Return [x, y] of the center of cell containing provided text 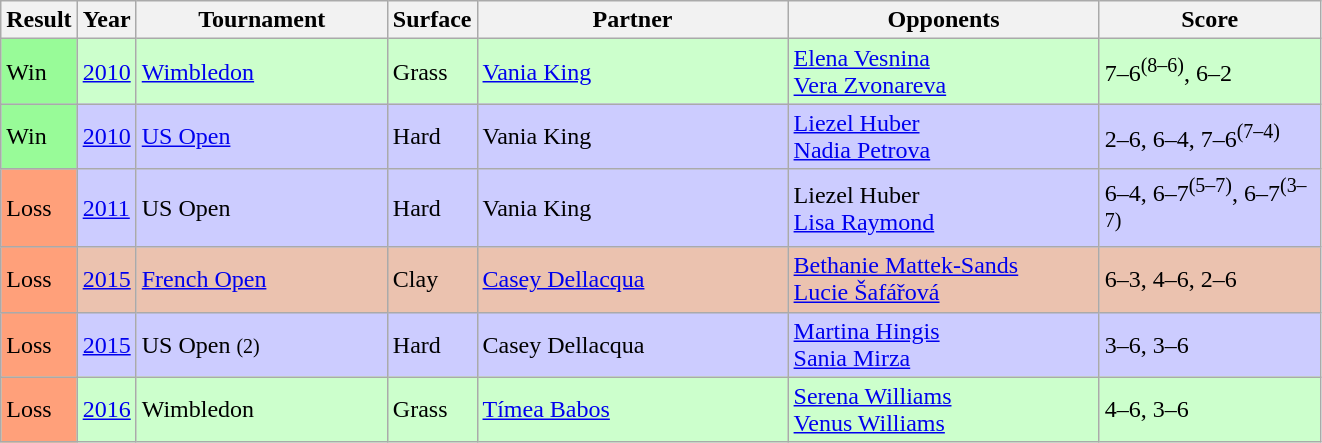
2016 [106, 410]
Tournament [262, 20]
Tímea Babos [632, 410]
2011 [106, 208]
2–6, 6–4, 7–6(7–4) [1210, 136]
Elena Vesnina Vera Zvonareva [944, 72]
6–4, 6–7(5–7), 6–7(3–7) [1210, 208]
Serena Williams Venus Williams [944, 410]
Year [106, 20]
Score [1210, 20]
6–3, 4–6, 2–6 [1210, 280]
Clay [432, 280]
Liezel Huber Lisa Raymond [944, 208]
4–6, 3–6 [1210, 410]
7–6(8–6), 6–2 [1210, 72]
French Open [262, 280]
Opponents [944, 20]
Liezel Huber Nadia Petrova [944, 136]
Result [39, 20]
US Open (2) [262, 344]
Surface [432, 20]
Partner [632, 20]
Bethanie Mattek-Sands Lucie Šafářová [944, 280]
Martina Hingis Sania Mirza [944, 344]
3–6, 3–6 [1210, 344]
